Locate the cell with the specified text and output its (X, Y) center coordinate. 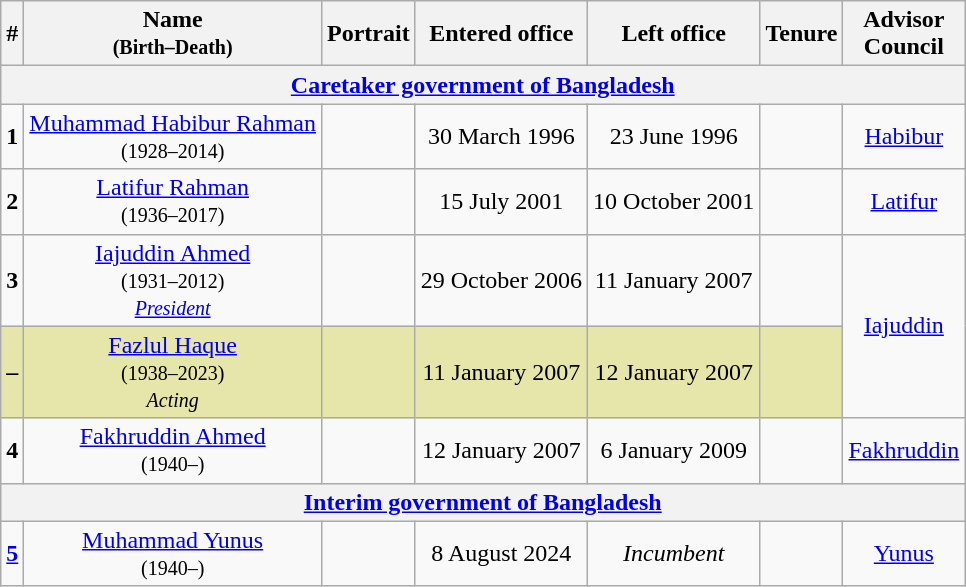
Fazlul Haque(1938–2023)Acting (173, 372)
6 January 2009 (674, 450)
Iajuddin (904, 326)
4 (12, 450)
1 (12, 136)
15 July 2001 (501, 202)
– (12, 372)
AdvisorCouncil (904, 34)
Name(Birth–Death) (173, 34)
5 (12, 554)
Muhammad Yunus(1940–) (173, 554)
2 (12, 202)
23 June 1996 (674, 136)
Latifur (904, 202)
3 (12, 280)
Habibur (904, 136)
Caretaker government of Bangladesh (483, 85)
8 August 2024 (501, 554)
Tenure (802, 34)
10 October 2001 (674, 202)
Fakhruddin (904, 450)
Portrait (368, 34)
Latifur Rahman(1936–2017) (173, 202)
30 March 1996 (501, 136)
Iajuddin Ahmed(1931–2012)President (173, 280)
Entered office (501, 34)
Incumbent (674, 554)
# (12, 34)
Interim government of Bangladesh (483, 502)
Yunus (904, 554)
29 October 2006 (501, 280)
Fakhruddin Ahmed(1940–) (173, 450)
Left office (674, 34)
Muhammad Habibur Rahman(1928–2014) (173, 136)
